Detect which cell encompasses the target text, then output its [X, Y] center coordinate. 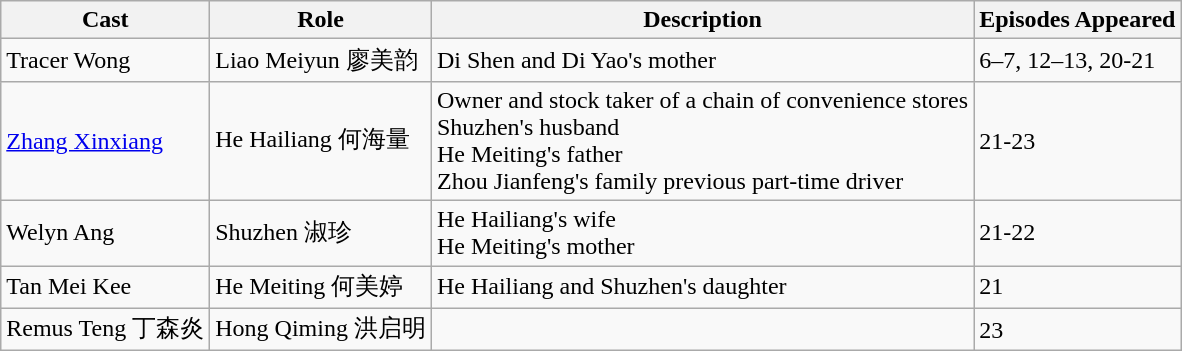
Cast [106, 20]
Zhang Xinxiang [106, 140]
He Hailiang's wife He Meiting's mother [702, 232]
Liao Meiyun 廖美韵 [321, 60]
He Hailiang 何海量 [321, 140]
Role [321, 20]
Description [702, 20]
Welyn Ang [106, 232]
Hong Qiming 洪启明 [321, 330]
He Hailiang and Shuzhen's daughter [702, 288]
Remus Teng 丁森炎 [106, 330]
21-22 [1078, 232]
Tracer Wong [106, 60]
Owner and stock taker of a chain of convenience stores Shuzhen's husband He Meiting's father Zhou Jianfeng's family previous part-time driver [702, 140]
He Meiting 何美婷 [321, 288]
6–7, 12–13, 20-21 [1078, 60]
23 [1078, 330]
21-23 [1078, 140]
Tan Mei Kee [106, 288]
Di Shen and Di Yao's mother [702, 60]
Episodes Appeared [1078, 20]
Shuzhen 淑珍 [321, 232]
21 [1078, 288]
